Output the [X, Y] coordinate of the center of the cell containing the given text.  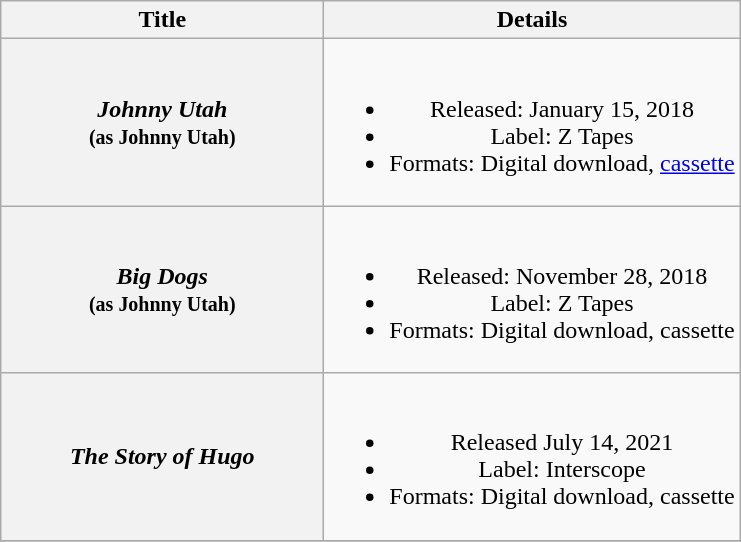
Released: January 15, 2018Label: Z TapesFormats: Digital download, cassette [532, 122]
Big Dogs(as Johnny Utah) [162, 290]
Released July 14, 2021Label: InterscopeFormats: Digital download, cassette [532, 456]
The Story of Hugo [162, 456]
Title [162, 20]
Released: November 28, 2018Label: Z TapesFormats: Digital download, cassette [532, 290]
Details [532, 20]
Johnny Utah(as Johnny Utah) [162, 122]
